Search for the cell housing the specified text and yield its (X, Y) center coordinate. 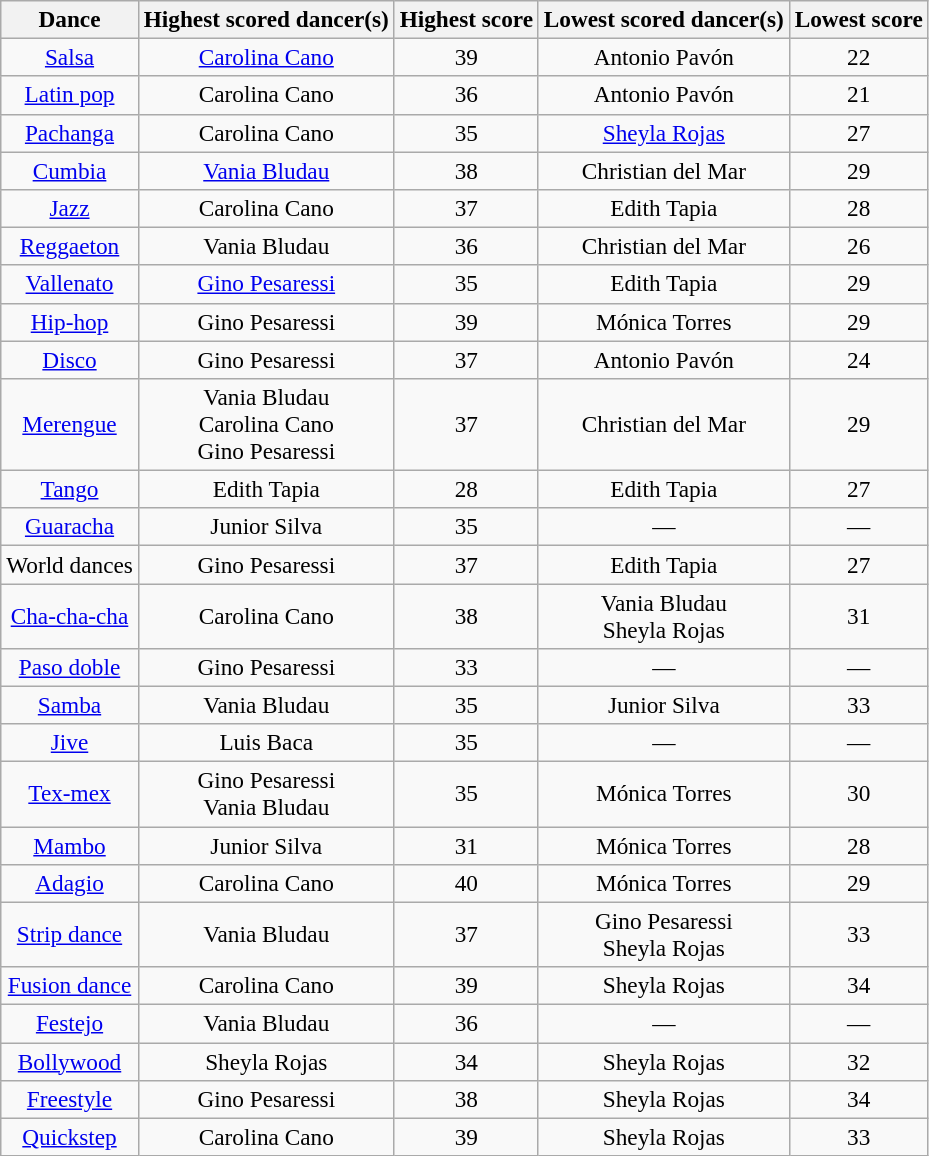
Paso doble (70, 667)
Guaracha (70, 527)
Latin pop (70, 95)
Jive (70, 743)
Gino PesaressiVania Bludau (266, 794)
Cumbia (70, 170)
Tango (70, 489)
Bollywood (70, 1061)
40 (466, 883)
Highest score (466, 19)
Salsa (70, 57)
Tex-mex (70, 794)
Highest scored dancer(s) (266, 19)
Reggaeton (70, 246)
Freestyle (70, 1099)
Vallenato (70, 284)
Fusion dance (70, 985)
Gino PesaressiSheyla Rojas (664, 934)
Vania BludauSheyla Rojas (664, 616)
22 (858, 57)
Adagio (70, 883)
Vania BludauCarolina CanoGino Pesaressi (266, 424)
24 (858, 359)
Samba (70, 705)
Mambo (70, 845)
Jazz (70, 208)
Luis Baca (266, 743)
30 (858, 794)
Festejo (70, 1023)
Dance (70, 19)
Lowest scored dancer(s) (664, 19)
World dances (70, 564)
Cha-cha-cha (70, 616)
26 (858, 246)
Disco (70, 359)
32 (858, 1061)
Strip dance (70, 934)
Quickstep (70, 1137)
Merengue (70, 424)
21 (858, 95)
Pachanga (70, 133)
Hip-hop (70, 322)
Lowest score (858, 19)
